Pinpoint the cell where the given text exists, returning its [x, y] midpoint coordinate. 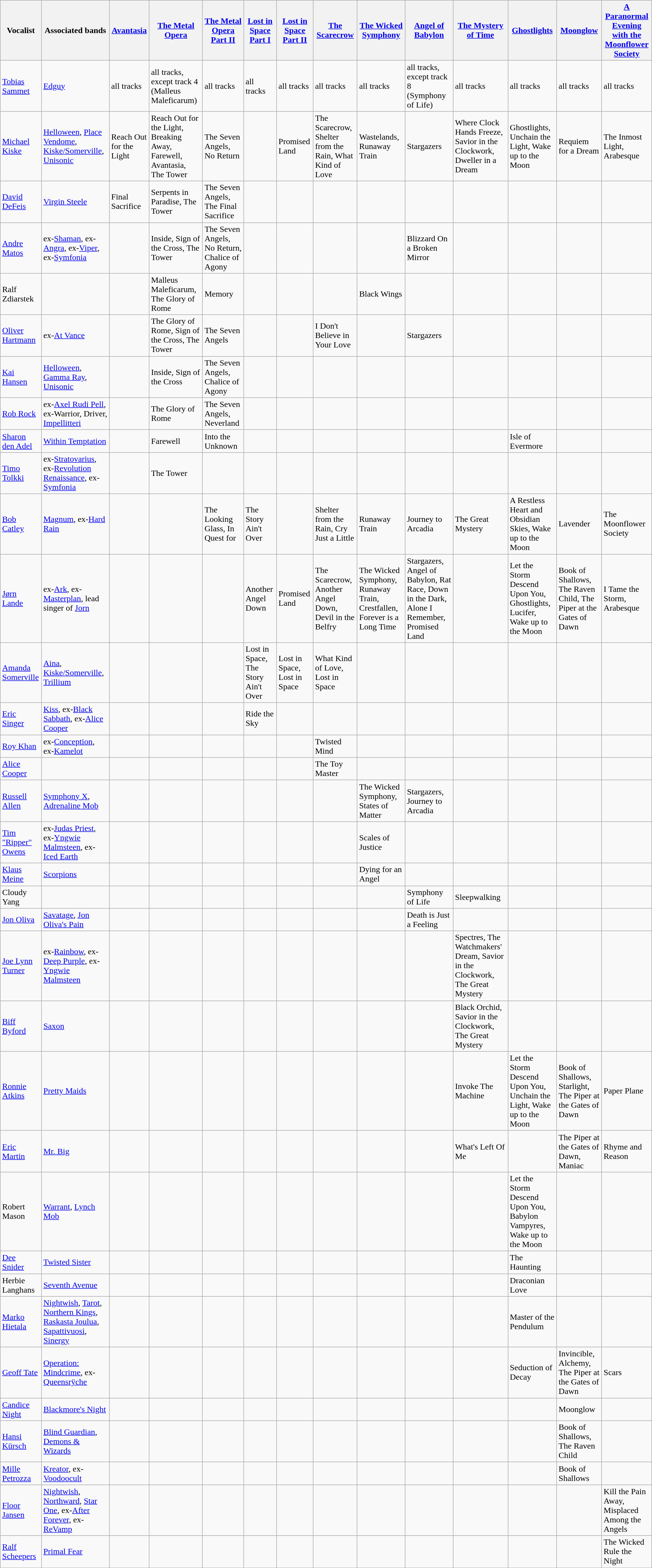
Magnum, ex-Hard Rain [75, 524]
The Tower [176, 473]
Bob Catley [21, 524]
Lost in Space, Lost in Space [295, 673]
Associated bands [75, 31]
ex-Axel Rudi Pell, ex-Warrior, Driver, Impellitteri [75, 414]
Lost in Space Part II [295, 31]
Let the Storm Descend Upon You, Unchain the Light, Wake up to the Moon [532, 1091]
The Wicked Symphony [381, 31]
Let the Storm Descend Upon You, Babylon Vampyres, Wake up to the Moon [532, 1212]
Invincible, Alchemy, The Piper at the Gates of Dawn [579, 1373]
Russell Allen [21, 801]
Oliver Hartmann [21, 336]
Lost in Space Part I [260, 31]
ex-Stratovarius, ex-Revolution Renaissance, ex-Symfonia [75, 473]
Cloudy Yang [21, 897]
I Don't Believe in Your Love [335, 336]
Blind Guardian, Demons & Wizards [75, 1441]
Mille Petrozza [21, 1473]
Reach Out for the Light, Breaking Away, Farewell, Avantasia, The Tower [176, 146]
Pretty Maids [75, 1091]
ex-At Vance [75, 336]
Scales of Justice [381, 842]
Herbie Langhans [21, 1285]
Jon Oliva [21, 920]
Virgin Steele [75, 202]
Andre Matos [21, 248]
The Looking Glass, In Quest for [223, 524]
Saxon [75, 1026]
Another Angel Down [260, 598]
Into the Unknown [223, 441]
Inside, Sign of the Cross [176, 377]
Inside, Sign of the Cross, The Tower [176, 248]
Kiss, ex-Black Sabbath, ex-Alice Cooper [75, 719]
Requiem for a Dream [579, 146]
Symphony of Life [429, 897]
Dee Snider [21, 1262]
Helloween, Place Vendome, Kiske/Somerville, Unisonic [75, 146]
Angel of Babylon [429, 31]
I Tame the Storm, Arabesque [627, 598]
Lost in Space, The Story Ain't Over [260, 673]
Geoff Tate [21, 1373]
Death is Just a Feeling [429, 920]
Timo Tolkki [21, 473]
David DeFeis [21, 202]
The Metal Opera Part II [223, 31]
The Seven Angels, The Final Sacrifice [223, 202]
The Great Mystery [481, 524]
The Wicked Symphony, Runaway Train, Crestfallen, Forever is a Long Time [381, 598]
Runaway Train [381, 524]
Stargazers, Angel of Babylon, Rat Race, Down in the Dark, Alone I Remember, Promised Land [429, 598]
Paper Plane [627, 1091]
Memory [223, 294]
The Glory of Rome, Sign of the Cross, The Tower [176, 336]
Book of Shallows, Starlight, The Piper at the Gates of Dawn [579, 1091]
Tobias Sammet [21, 86]
Robert Mason [21, 1212]
Lavender [579, 524]
Nightwish, Northward, Star One, ex-After Forever, ex-ReVamp [75, 1510]
all tracks, except track 8 (Symphony of Life) [429, 86]
Savatage, Jon Oliva's Pain [75, 920]
Scars [627, 1373]
The Glory of Rome [176, 414]
Eric Martin [21, 1151]
What Kind of Love, Lost in Space [335, 673]
Hansi Kürsch [21, 1441]
Amanda Somerville [21, 673]
Black Wings [381, 294]
Master of the Pendulum [532, 1322]
ex-Shaman, ex-Angra, ex-Viper, ex-Symfonia [75, 248]
Blizzard On a Broken Mirror [429, 248]
Candice Night [21, 1409]
Nightwish, Tarot, Northern Kings, Raskasta Joulua, Sapattivuosi, Sinergy [75, 1322]
ex-Conception, ex-Kamelot [75, 746]
The Seven Angels, Neverland [223, 414]
Michael Kiske [21, 146]
The Toy Master [335, 769]
Ghostlights, Unchain the Light, Wake up to the Moon [532, 146]
Malleus Maleficarum, The Glory of Rome [176, 294]
Floor Jansen [21, 1510]
Edguy [75, 86]
Sharon den Adel [21, 441]
Kill the Pain Away, Misplaced Among the Angels [627, 1510]
Dying for an Angel [381, 875]
Ghostlights [532, 31]
The Moonflower Society [627, 524]
Shelter from the Rain, Cry Just a Little [335, 524]
Draconian Love [532, 1285]
Helloween, Gamma Ray, Unisonic [75, 377]
Serpents in Paradise, The Tower [176, 202]
The Metal Opera [176, 31]
Sleepwalking [481, 897]
The Story Ain't Over [260, 524]
Eric Singer [21, 719]
Klaus Meine [21, 875]
The Seven Angels [223, 336]
all tracks, except track 4 (Malleus Maleficarum) [176, 86]
ex-Ark, ex-Masterplan, lead singer of Jorn [75, 598]
Stargazers, Journey to Arcadia [429, 801]
Ralf Zdiarstek [21, 294]
The Wicked Rule the Night [627, 1552]
Invoke The Machine [481, 1091]
What's Left Of Me [481, 1151]
The Mystery of Time [481, 31]
A Paranormal Evening with the Moonflower Society [627, 31]
Black Orchid, Savior in the Clockwork, The Great Mystery [481, 1026]
Ride the Sky [260, 719]
Farewell [176, 441]
The Seven Angels, No Return [223, 146]
Wastelands, Runaway Train [381, 146]
The Wicked Symphony, States of Matter [381, 801]
The Inmost Light, Arabesque [627, 146]
The Scarecrow, Shelter from the Rain, What Kind of Love [335, 146]
Warrant, Lynch Mob [75, 1212]
Reach Out for the Light [129, 146]
Where Clock Hands Freeze, Savior in the Clockwork, Dweller in a Dream [481, 146]
Operation: Mindcrime, ex-Queensrÿche [75, 1373]
Roy Khan [21, 746]
Ralf Scheepers [21, 1552]
Twisted Mind [335, 746]
Joe Lynn Turner [21, 966]
A Restless Heart and Obsidian Skies, Wake up to the Moon [532, 524]
The Seven Angels, No Return, Chalice of Agony [223, 248]
Mr. Big [75, 1151]
Avantasia [129, 31]
Biff Byford [21, 1026]
Symphony X, Adrenaline Mob [75, 801]
Book of Shallows, The Raven Child, The Piper at the Gates of Dawn [579, 598]
Within Temptation [75, 441]
ex-Judas Priest, ex-Yngwie Malmsteen, ex-Iced Earth [75, 842]
Book of Shallows [579, 1473]
Rob Rock [21, 414]
The Haunting [532, 1262]
The Scarecrow [335, 31]
The Scarecrow, Another Angel Down, Devil in the Belfry [335, 598]
Let the Storm Descend Upon You, Ghostlights, Lucifer, Wake up to the Moon [532, 598]
Tim "Ripper" Owens [21, 842]
Book of Shallows, The Raven Child [579, 1441]
Spectres, The Watchmakers' Dream, Savior in the Clockwork, The Great Mystery [481, 966]
Alice Cooper [21, 769]
Marko Hietala [21, 1322]
Kai Hansen [21, 377]
Primal Fear [75, 1552]
Seduction of Decay [532, 1373]
Blackmore's Night [75, 1409]
ex-Rainbow, ex-Deep Purple, ex-Yngwie Malmsteen [75, 966]
Final Sacrifice [129, 202]
Kreator, ex-Voodoocult [75, 1473]
Scorpions [75, 875]
Isle of Evermore [532, 441]
Vocalist [21, 31]
Journey to Arcadia [429, 524]
The Piper at the Gates of Dawn, Maniac [579, 1151]
The Seven Angels, Chalice of Agony [223, 377]
Seventh Avenue [75, 1285]
Rhyme and Reason [627, 1151]
Twisted Sister [75, 1262]
Aina, Kiske/Somerville, Trillium [75, 673]
Ronnie Atkins [21, 1091]
Jørn Lande [21, 598]
